Locate the cell with the specified text and output its (X, Y) center coordinate. 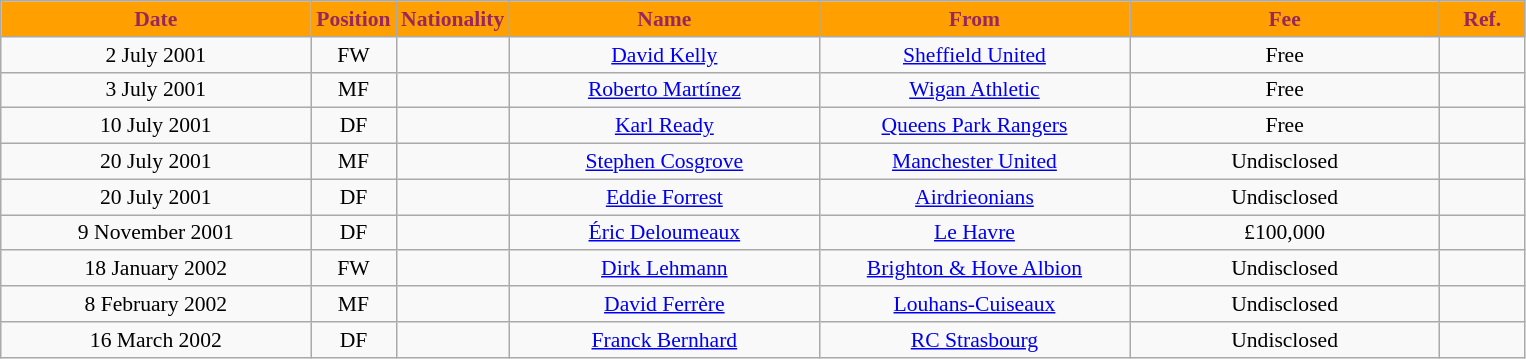
Nationality (452, 19)
RC Strasbourg (974, 340)
Roberto Martínez (664, 90)
9 November 2001 (156, 233)
16 March 2002 (156, 340)
Brighton & Hove Albion (974, 269)
Wigan Athletic (974, 90)
£100,000 (1285, 233)
8 February 2002 (156, 304)
Stephen Cosgrove (664, 162)
18 January 2002 (156, 269)
Dirk Lehmann (664, 269)
Éric Deloumeaux (664, 233)
Le Havre (974, 233)
Airdrieonians (974, 197)
3 July 2001 (156, 90)
Ref. (1482, 19)
Manchester United (974, 162)
From (974, 19)
2 July 2001 (156, 55)
Fee (1285, 19)
Franck Bernhard (664, 340)
Eddie Forrest (664, 197)
Karl Ready (664, 126)
Queens Park Rangers (974, 126)
David Ferrère (664, 304)
10 July 2001 (156, 126)
Louhans-Cuiseaux (974, 304)
Name (664, 19)
David Kelly (664, 55)
Position (354, 19)
Date (156, 19)
Sheffield United (974, 55)
